Find where the given text appears and provide that cell's center as [X, Y] coordinate. 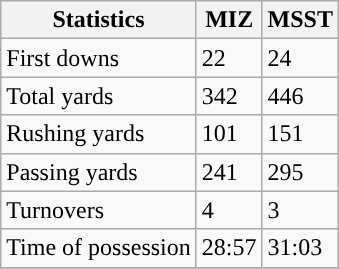
24 [300, 58]
22 [229, 58]
Passing yards [99, 172]
MIZ [229, 20]
MSST [300, 20]
31:03 [300, 248]
Rushing yards [99, 134]
Statistics [99, 20]
Time of possession [99, 248]
28:57 [229, 248]
342 [229, 96]
Total yards [99, 96]
4 [229, 210]
241 [229, 172]
446 [300, 96]
101 [229, 134]
3 [300, 210]
Turnovers [99, 210]
First downs [99, 58]
151 [300, 134]
295 [300, 172]
